Capture the cell that displays the provided text and extract its (x, y) central coordinate. 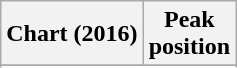
Peak position (189, 34)
Chart (2016) (72, 34)
